Determine the [x, y] coordinate at the center of the cell enclosing the given text.  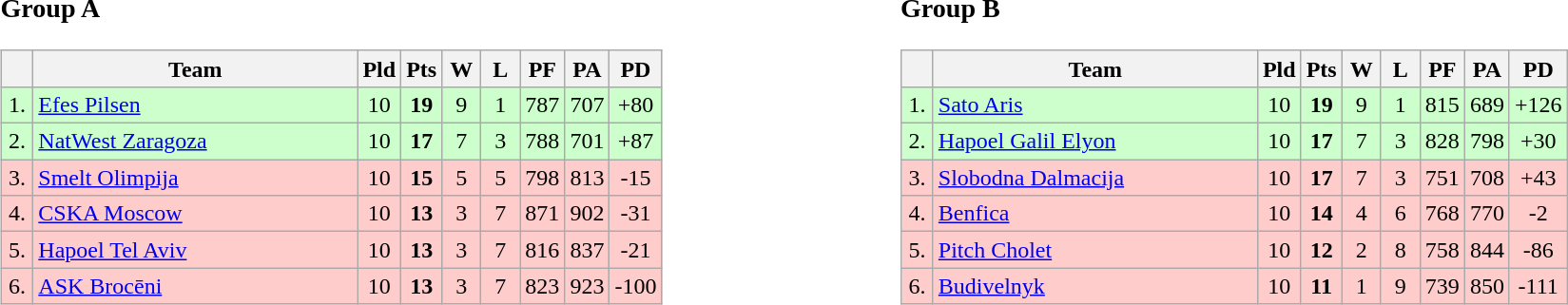
-21 [635, 250]
Sato Aris [1095, 105]
837 [588, 250]
902 [588, 214]
Budivelnyk [1095, 286]
Hapoel Galil Elyon [1095, 142]
701 [588, 142]
768 [1442, 214]
-111 [1539, 286]
758 [1442, 250]
828 [1442, 142]
871 [542, 214]
+43 [1539, 178]
-86 [1539, 250]
NatWest Zaragoza [196, 142]
-2 [1539, 214]
751 [1442, 178]
CSKA Moscow [196, 214]
708 [1487, 178]
813 [588, 178]
Benfica [1095, 214]
Smelt Olimpija [196, 178]
4 [1362, 214]
15 [422, 178]
815 [1442, 105]
-31 [635, 214]
-100 [635, 286]
770 [1487, 214]
Hapoel Tel Aviv [196, 250]
+126 [1539, 105]
850 [1487, 286]
-15 [635, 178]
6 [1400, 214]
ASK Brocēni [196, 286]
11 [1322, 286]
12 [1322, 250]
14 [1322, 214]
787 [542, 105]
923 [588, 286]
739 [1442, 286]
689 [1487, 105]
707 [588, 105]
+30 [1539, 142]
823 [542, 286]
2 [1362, 250]
Slobodna Dalmacija [1095, 178]
844 [1487, 250]
Pitch Cholet [1095, 250]
816 [542, 250]
+80 [635, 105]
788 [542, 142]
Efes Pilsen [196, 105]
8 [1400, 250]
+87 [635, 142]
